Scan for the cell matching the given text and deliver its (x, y) coordinate at center. 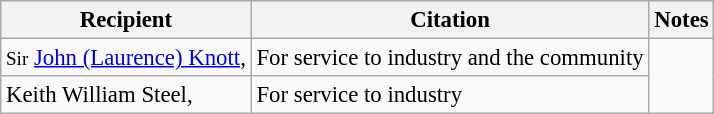
For service to industry (450, 95)
Recipient (126, 20)
Citation (450, 20)
Notes (682, 20)
Keith William Steel, (126, 95)
For service to industry and the community (450, 58)
Sir John (Laurence) Knott, (126, 58)
